Search for the cell housing the specified text and yield its (X, Y) center coordinate. 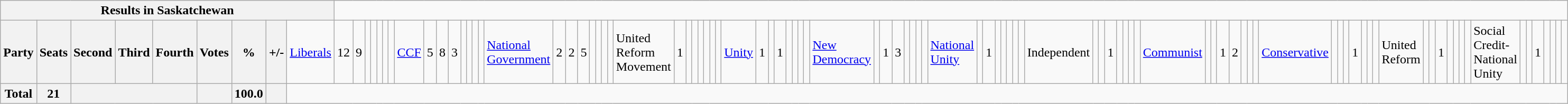
United Reform (1401, 52)
100.0 (248, 93)
Votes (214, 52)
Seats (53, 52)
8 (442, 52)
Party (18, 52)
9 (359, 52)
Conservative (1295, 52)
Unity (739, 52)
21 (53, 93)
New Democracy (842, 52)
Third (134, 52)
CCF (409, 52)
Independent (1059, 52)
Social Credit-National Unity (1496, 52)
12 (344, 52)
Total (18, 93)
Second (93, 52)
Liberals (311, 52)
+/- (276, 52)
Results in Saskatchewan (168, 11)
Fourth (174, 52)
United Reform Movement (644, 52)
Communist (1172, 52)
% (248, 52)
National Unity (952, 52)
National Government (519, 52)
